Provide the [x, y] coordinate of the cell's center where the given text is located.  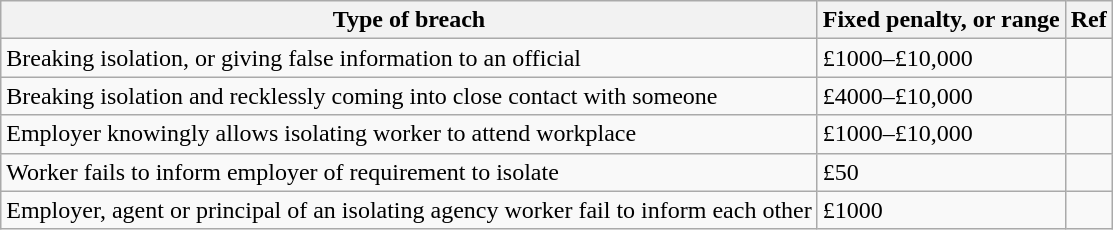
Breaking isolation, or giving false information to an official [409, 58]
Ref [1088, 20]
Type of breach [409, 20]
Breaking isolation and recklessly coming into close contact with someone [409, 96]
Employer, agent or principal of an isolating agency worker fail to inform each other [409, 210]
Employer knowingly allows isolating worker to attend workplace [409, 134]
Worker fails to inform employer of requirement to isolate [409, 172]
£50 [941, 172]
£1000 [941, 210]
Fixed penalty, or range [941, 20]
£4000–£10,000 [941, 96]
